Detect which cell encompasses the target text, then output its [X, Y] center coordinate. 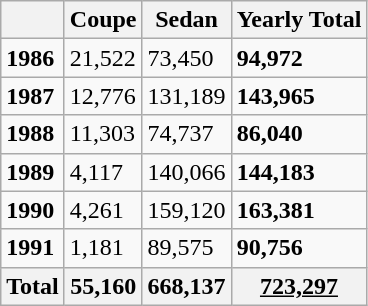
1988 [33, 134]
12,776 [103, 96]
21,522 [103, 58]
Sedan [186, 20]
1990 [33, 210]
1991 [33, 248]
1986 [33, 58]
140,066 [186, 172]
Coupe [103, 20]
90,756 [299, 248]
Yearly Total [299, 20]
55,160 [103, 286]
Total [33, 286]
11,303 [103, 134]
73,450 [186, 58]
144,183 [299, 172]
94,972 [299, 58]
4,261 [103, 210]
723,297 [299, 286]
4,117 [103, 172]
1987 [33, 96]
1,181 [103, 248]
86,040 [299, 134]
131,189 [186, 96]
74,737 [186, 134]
89,575 [186, 248]
1989 [33, 172]
159,120 [186, 210]
163,381 [299, 210]
668,137 [186, 286]
143,965 [299, 96]
